Locate the cell with the specified text and output its [x, y] center coordinate. 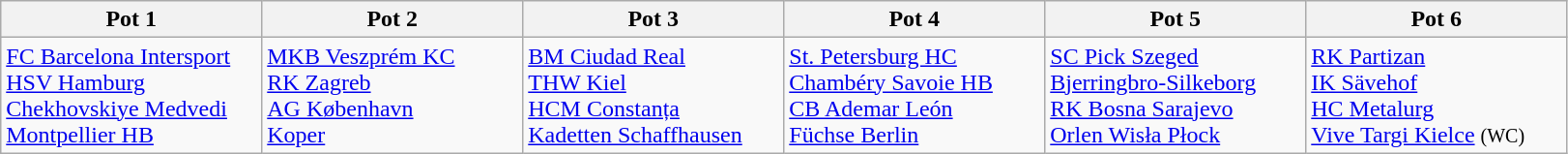
Pot 1 [131, 19]
BM Ciudad Real THW Kiel HCM Constanța Kadetten Schaffhausen [653, 95]
SC Pick Szeged Bjerringbro-Silkeborg RK Bosna Sarajevo Orlen Wisła Płock [1176, 95]
Pot 6 [1437, 19]
Pot 5 [1176, 19]
FC Barcelona Intersport HSV Hamburg Chekhovskiye Medvedi Montpellier HB [131, 95]
MKB Veszprém KC RK Zagreb AG København Koper [392, 95]
St. Petersburg HC Chambéry Savoie HB CB Ademar León Füchse Berlin [915, 95]
Pot 3 [653, 19]
RK Partizan IK Sävehof HC Metalurg Vive Targi Kielce (WC) [1437, 95]
Pot 2 [392, 19]
Pot 4 [915, 19]
